Find where the given text appears and provide that cell's center as (X, Y) coordinate. 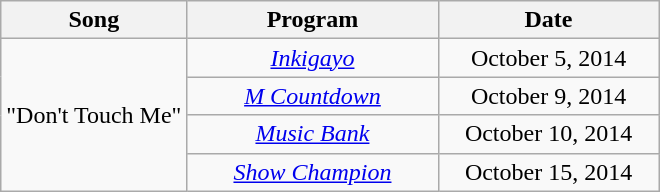
Music Bank (312, 134)
Show Champion (312, 172)
October 10, 2014 (548, 134)
Date (548, 20)
October 15, 2014 (548, 172)
Inkigayo (312, 58)
Program (312, 20)
Song (94, 20)
M Countdown (312, 96)
October 5, 2014 (548, 58)
October 9, 2014 (548, 96)
"Don't Touch Me" (94, 115)
